Scan for the cell matching the given text and deliver its (x, y) coordinate at center. 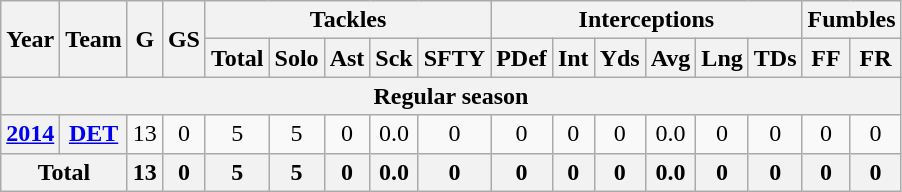
TDs (775, 58)
SFTY (454, 58)
G (144, 39)
PDef (522, 58)
Tackles (348, 20)
Ast (347, 58)
Team (94, 39)
Avg (670, 58)
Sck (394, 58)
Fumbles (852, 20)
Regular season (451, 96)
Yds (620, 58)
FF (826, 58)
Year (30, 39)
2014 (30, 134)
Int (573, 58)
GS (184, 39)
Lng (722, 58)
FR (876, 58)
DET (94, 134)
Solo (296, 58)
Interceptions (646, 20)
